Extract the (X, Y) coordinate from the center of the cell holding the provided text.  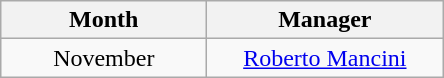
Month (104, 20)
November (104, 58)
Manager (325, 20)
Roberto Mancini (325, 58)
